Find where the given text appears and provide that cell's center as [X, Y] coordinate. 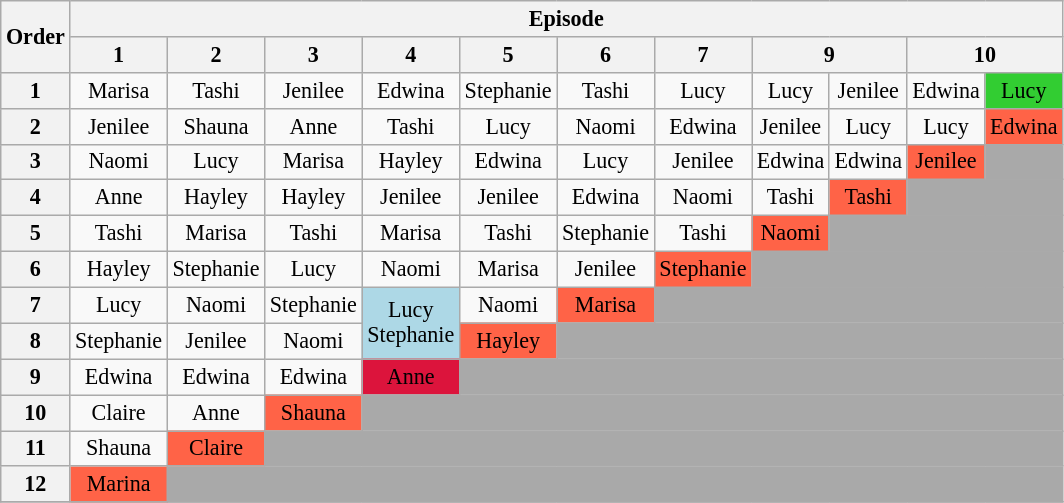
Order [36, 36]
LucyStephanie [410, 323]
8 [36, 341]
Marina [118, 484]
Episode [566, 18]
11 [36, 448]
12 [36, 484]
